Locate the cell with the specified text and output its [X, Y] center coordinate. 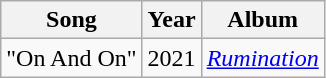
Year [172, 20]
Song [72, 20]
Album [262, 20]
"On And On" [72, 58]
2021 [172, 58]
Rumination [262, 58]
